Locate the cell with the specified text and output its [x, y] center coordinate. 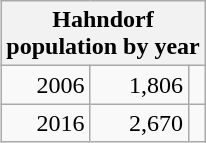
2,670 [139, 123]
2016 [46, 123]
2006 [46, 85]
1,806 [139, 85]
Hahndorfpopulation by year [103, 34]
